Provide the [X, Y] coordinate of the cell's center where the given text is located.  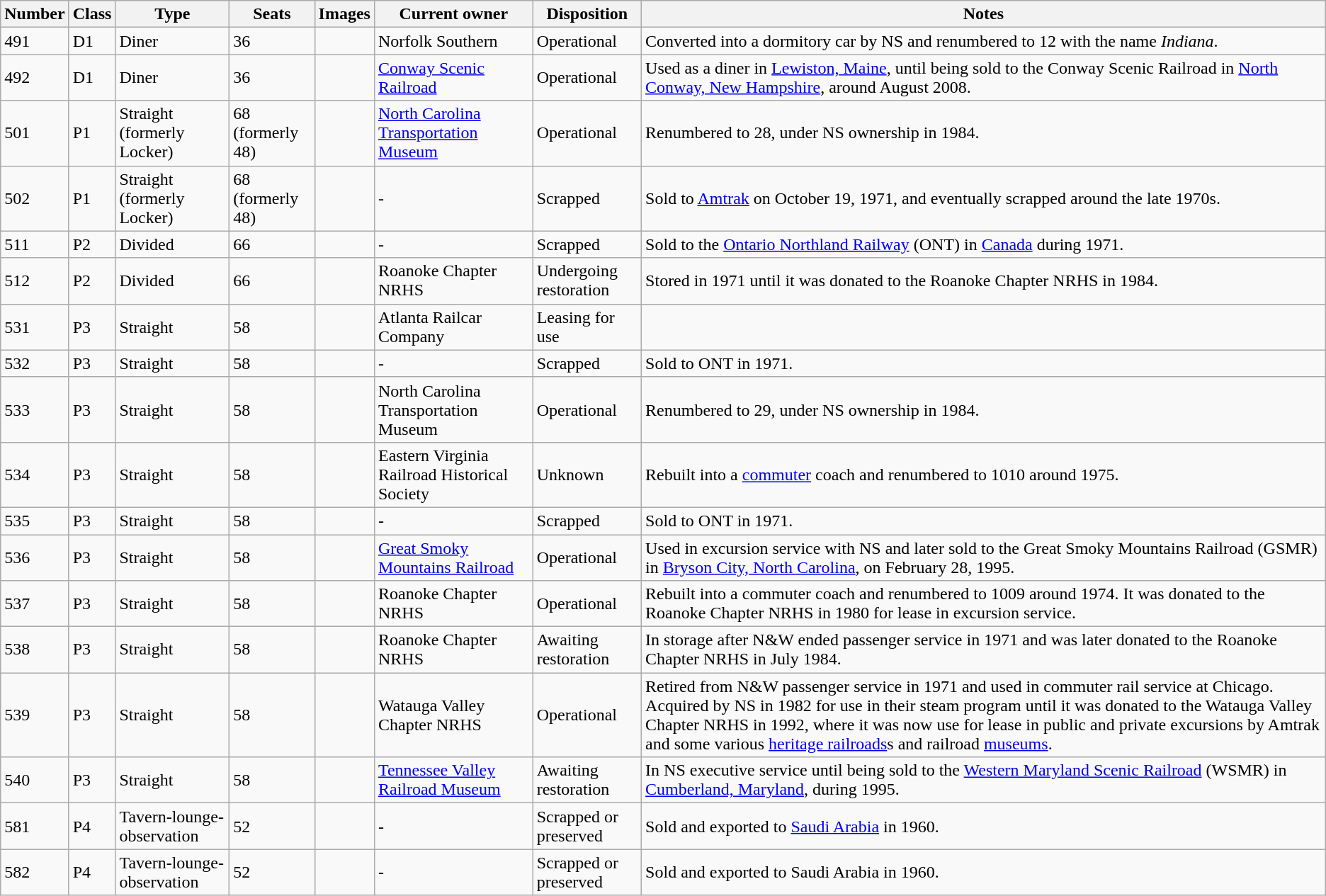
Rebuilt into a commuter coach and renumbered to 1009 around 1974. It was donated to the Roanoke Chapter NRHS in 1980 for lease in excursion service. [984, 603]
Sold to the Ontario Northland Railway (ONT) in Canada during 1971. [984, 244]
Sold to Amtrak on October 19, 1971, and eventually scrapped around the late 1970s. [984, 198]
Rebuilt into a commuter coach and renumbered to 1010 around 1975. [984, 475]
Renumbered to 29, under NS ownership in 1984. [984, 409]
581 [35, 826]
502 [35, 198]
536 [35, 557]
Norfolk Southern [453, 41]
Seats [272, 14]
Disposition [586, 14]
Notes [984, 14]
Stored in 1971 until it was donated to the Roanoke Chapter NRHS in 1984. [984, 280]
492 [35, 78]
534 [35, 475]
501 [35, 133]
Leasing for use [586, 327]
Current owner [453, 14]
In storage after N&W ended passenger service in 1971 and was later donated to the Roanoke Chapter NRHS in July 1984. [984, 650]
Conway Scenic Railroad [453, 78]
582 [35, 873]
Tennessee Valley Railroad Museum [453, 781]
538 [35, 650]
512 [35, 280]
In NS executive service until being sold to the Western Maryland Scenic Railroad (WSMR) in Cumberland, Maryland, during 1995. [984, 781]
Atlanta Railcar Company [453, 327]
540 [35, 781]
Unknown [586, 475]
Undergoing restoration [586, 280]
537 [35, 603]
539 [35, 715]
Used in excursion service with NS and later sold to the Great Smoky Mountains Railroad (GSMR) in Bryson City, North Carolina, on February 28, 1995. [984, 557]
Number [35, 14]
Used as a diner in Lewiston, Maine, until being sold to the Conway Scenic Railroad in North Conway, New Hampshire, around August 2008. [984, 78]
531 [35, 327]
Images [344, 14]
Eastern Virginia Railroad Historical Society [453, 475]
Class [92, 14]
533 [35, 409]
Watauga Valley Chapter NRHS [453, 715]
535 [35, 521]
Converted into a dormitory car by NS and renumbered to 12 with the name Indiana. [984, 41]
491 [35, 41]
Renumbered to 28, under NS ownership in 1984. [984, 133]
Type [173, 14]
532 [35, 363]
511 [35, 244]
Great Smoky Mountains Railroad [453, 557]
